Find where the given text appears and provide that cell's center as (x, y) coordinate. 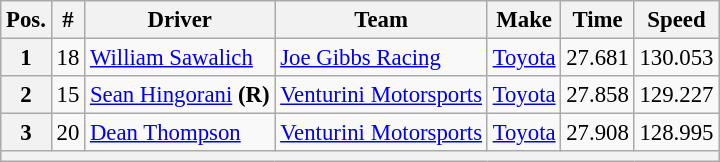
27.908 (598, 133)
128.995 (676, 133)
3 (26, 133)
Pos. (26, 20)
27.858 (598, 95)
William Sawalich (180, 58)
18 (68, 58)
Speed (676, 20)
15 (68, 95)
Team (381, 20)
2 (26, 95)
27.681 (598, 58)
Dean Thompson (180, 133)
Driver (180, 20)
1 (26, 58)
129.227 (676, 95)
Joe Gibbs Racing (381, 58)
# (68, 20)
20 (68, 133)
Sean Hingorani (R) (180, 95)
130.053 (676, 58)
Time (598, 20)
Make (524, 20)
